Extract the (x, y) coordinate from the center of the cell holding the provided text.  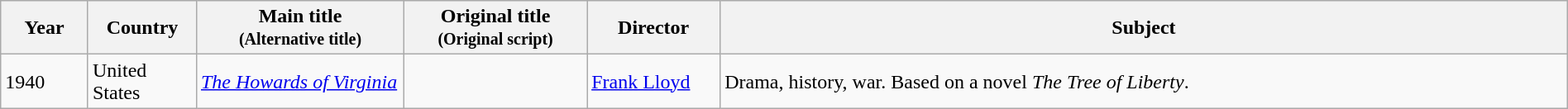
Subject (1145, 28)
The Howards of Virginia (299, 81)
1940 (45, 81)
United States (142, 81)
Drama, history, war. Based on a novel The Tree of Liberty. (1145, 81)
Main title(Alternative title) (299, 28)
Year (45, 28)
Director (653, 28)
Country (142, 28)
Frank Lloyd (653, 81)
Original title(Original script) (496, 28)
